From the cell containing the given text, extract its center point as [X, Y] coordinate. 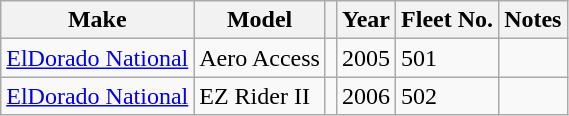
502 [448, 96]
EZ Rider II [260, 96]
Notes [533, 20]
Model [260, 20]
2005 [366, 58]
501 [448, 58]
Make [98, 20]
Aero Access [260, 58]
Year [366, 20]
2006 [366, 96]
Fleet No. [448, 20]
